Determine the (x, y) coordinate at the center of the cell enclosing the given text.  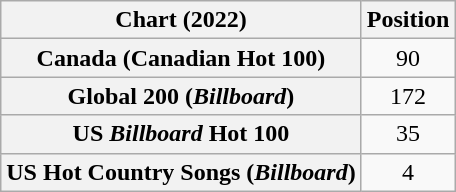
172 (408, 96)
Global 200 (Billboard) (181, 96)
90 (408, 58)
US Hot Country Songs (Billboard) (181, 172)
Position (408, 20)
US Billboard Hot 100 (181, 134)
Canada (Canadian Hot 100) (181, 58)
35 (408, 134)
Chart (2022) (181, 20)
4 (408, 172)
